Provide the (x, y) coordinate of the cell's center where the given text is located.  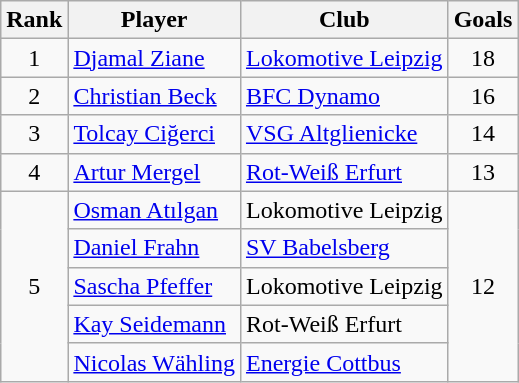
Djamal Ziane (154, 58)
2 (34, 96)
18 (483, 58)
Sascha Pfeffer (154, 286)
Daniel Frahn (154, 248)
Goals (483, 20)
14 (483, 134)
3 (34, 134)
Club (344, 20)
Osman Atılgan (154, 210)
SV Babelsberg (344, 248)
VSG Altglienicke (344, 134)
Nicolas Wähling (154, 362)
4 (34, 172)
Artur Mergel (154, 172)
Player (154, 20)
16 (483, 96)
Tolcay Ciğerci (154, 134)
12 (483, 286)
Rank (34, 20)
1 (34, 58)
Christian Beck (154, 96)
5 (34, 286)
13 (483, 172)
BFC Dynamo (344, 96)
Kay Seidemann (154, 324)
Energie Cottbus (344, 362)
